Pinpoint the cell where the given text exists, returning its (X, Y) midpoint coordinate. 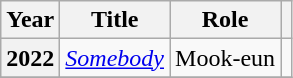
Mook-eun (226, 58)
Somebody (115, 58)
Year (30, 20)
Title (115, 20)
2022 (30, 58)
Role (226, 20)
